Identify which cell holds the provided text, then report its (x, y) central coordinate. 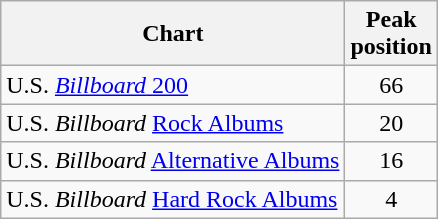
16 (391, 161)
U.S. Billboard Rock Albums (173, 123)
66 (391, 85)
Chart (173, 34)
20 (391, 123)
U.S. Billboard Hard Rock Albums (173, 199)
U.S. Billboard Alternative Albums (173, 161)
U.S. Billboard 200 (173, 85)
4 (391, 199)
Peakposition (391, 34)
